Scan for the cell matching the given text and deliver its [x, y] coordinate at center. 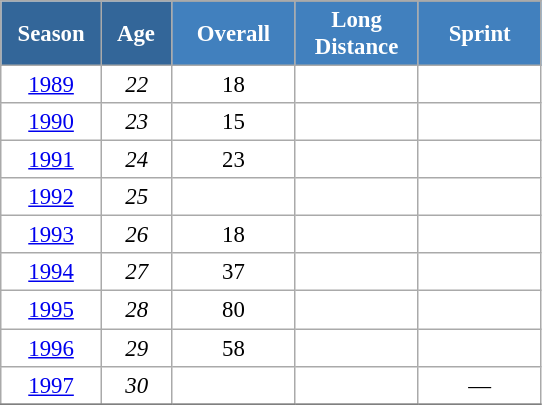
1992 [52, 197]
15 [234, 122]
1993 [52, 235]
Long Distance [356, 34]
1995 [52, 310]
58 [234, 348]
25 [136, 197]
30 [136, 385]
22 [136, 85]
1996 [52, 348]
— [480, 385]
Sprint [480, 34]
1994 [52, 273]
24 [136, 160]
1990 [52, 122]
27 [136, 273]
1991 [52, 160]
80 [234, 310]
1997 [52, 385]
Season [52, 34]
Age [136, 34]
28 [136, 310]
29 [136, 348]
37 [234, 273]
26 [136, 235]
1989 [52, 85]
Overall [234, 34]
